Pinpoint the cell where the given text exists, returning its (X, Y) midpoint coordinate. 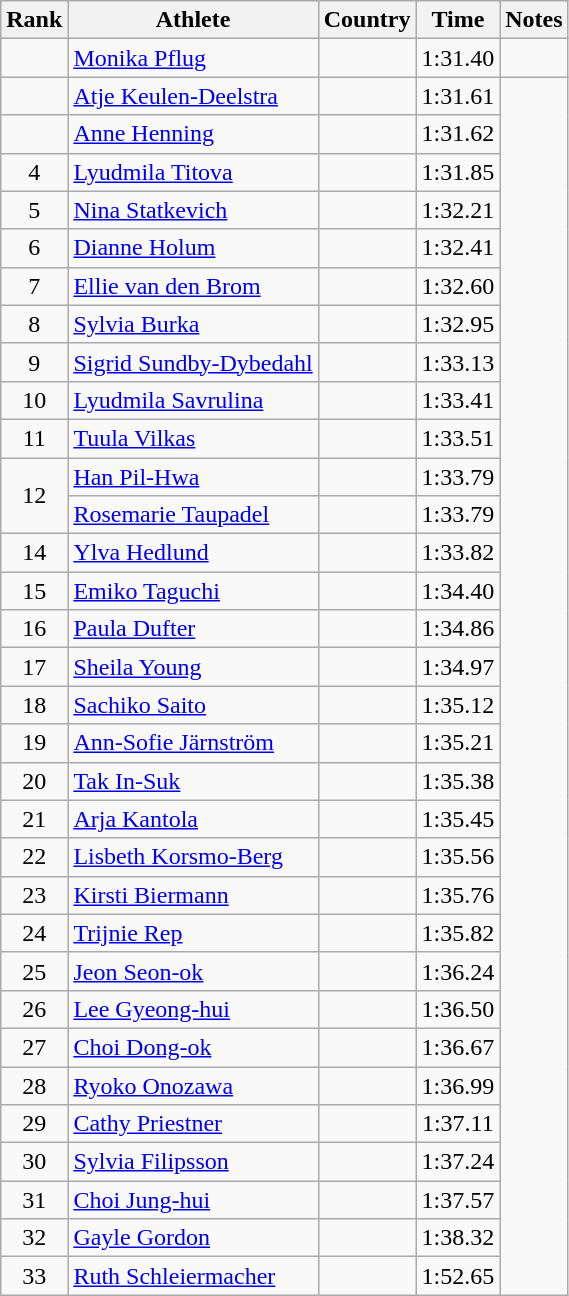
Athlete (193, 20)
1:32.41 (458, 248)
1:35.82 (458, 933)
7 (34, 286)
15 (34, 591)
Emiko Taguchi (193, 591)
Anne Henning (193, 134)
33 (34, 1276)
1:36.50 (458, 1009)
1:32.95 (458, 324)
Trijnie Rep (193, 933)
31 (34, 1200)
1:31.62 (458, 134)
Sylvia Burka (193, 324)
Ruth Schleiermacher (193, 1276)
12 (34, 496)
1:37.57 (458, 1200)
Atje Keulen-Deelstra (193, 96)
1:35.56 (458, 857)
Lyudmila Savrulina (193, 400)
23 (34, 895)
1:33.51 (458, 438)
17 (34, 667)
19 (34, 743)
Lyudmila Titova (193, 172)
Ellie van den Brom (193, 286)
1:31.40 (458, 58)
1:33.41 (458, 400)
1:37.24 (458, 1162)
Sachiko Saito (193, 705)
1:35.76 (458, 895)
Choi Dong-ok (193, 1047)
Lisbeth Korsmo-Berg (193, 857)
11 (34, 438)
Cathy Priestner (193, 1124)
Ylva Hedlund (193, 553)
1:36.67 (458, 1047)
Sheila Young (193, 667)
22 (34, 857)
1:34.86 (458, 629)
Dianne Holum (193, 248)
Tuula Vilkas (193, 438)
1:35.38 (458, 781)
1:37.11 (458, 1124)
8 (34, 324)
Rank (34, 20)
Sylvia Filipsson (193, 1162)
1:36.99 (458, 1085)
Gayle Gordon (193, 1238)
4 (34, 172)
Paula Dufter (193, 629)
1:34.40 (458, 591)
16 (34, 629)
Tak In-Suk (193, 781)
9 (34, 362)
26 (34, 1009)
Time (458, 20)
6 (34, 248)
10 (34, 400)
1:34.97 (458, 667)
1:36.24 (458, 971)
Rosemarie Taupadel (193, 515)
14 (34, 553)
1:32.21 (458, 210)
5 (34, 210)
27 (34, 1047)
30 (34, 1162)
Nina Statkevich (193, 210)
21 (34, 819)
Notes (534, 20)
1:32.60 (458, 286)
1:35.45 (458, 819)
25 (34, 971)
18 (34, 705)
Kirsti Biermann (193, 895)
1:33.13 (458, 362)
1:33.82 (458, 553)
Han Pil-Hwa (193, 477)
Monika Pflug (193, 58)
28 (34, 1085)
1:38.32 (458, 1238)
Choi Jung-hui (193, 1200)
Sigrid Sundby-Dybedahl (193, 362)
Ryoko Onozawa (193, 1085)
1:31.61 (458, 96)
Lee Gyeong-hui (193, 1009)
32 (34, 1238)
Arja Kantola (193, 819)
24 (34, 933)
29 (34, 1124)
Jeon Seon-ok (193, 971)
Country (367, 20)
1:31.85 (458, 172)
1:52.65 (458, 1276)
1:35.12 (458, 705)
1:35.21 (458, 743)
20 (34, 781)
Ann-Sofie Järnström (193, 743)
